Detect which cell encompasses the target text, then output its [x, y] center coordinate. 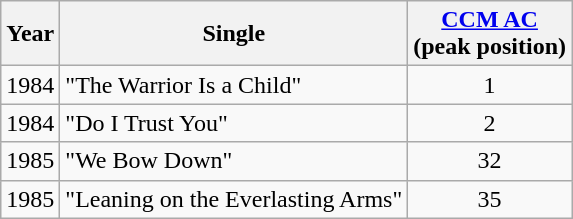
"Leaning on the Everlasting Arms" [234, 199]
1 [490, 85]
"The Warrior Is a Child" [234, 85]
"We Bow Down" [234, 161]
CCM AC(peak position) [490, 34]
35 [490, 199]
Year [30, 34]
Single [234, 34]
"Do I Trust You" [234, 123]
2 [490, 123]
32 [490, 161]
